Locate the cell with the specified text and output its (X, Y) center coordinate. 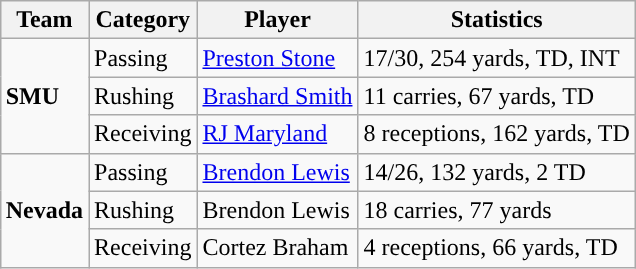
Cortez Braham (278, 248)
8 receptions, 162 yards, TD (496, 134)
Statistics (496, 20)
Brashard Smith (278, 96)
17/30, 254 yards, TD, INT (496, 58)
RJ Maryland (278, 134)
11 carries, 67 yards, TD (496, 96)
18 carries, 77 yards (496, 210)
14/26, 132 yards, 2 TD (496, 172)
Category (143, 20)
SMU (44, 96)
Player (278, 20)
4 receptions, 66 yards, TD (496, 248)
Nevada (44, 210)
Preston Stone (278, 58)
Team (44, 20)
